Detect which cell encompasses the target text, then output its (x, y) center coordinate. 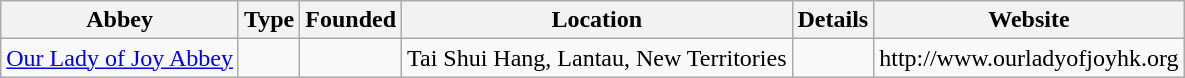
Type (268, 20)
Abbey (120, 20)
Founded (351, 20)
Tai Shui Hang, Lantau, New Territories (597, 58)
http://www.ourladyofjoyhk.org (1029, 58)
Our Lady of Joy Abbey (120, 58)
Website (1029, 20)
Location (597, 20)
Details (833, 20)
